Determine the (X, Y) coordinate at the center of the cell enclosing the given text.  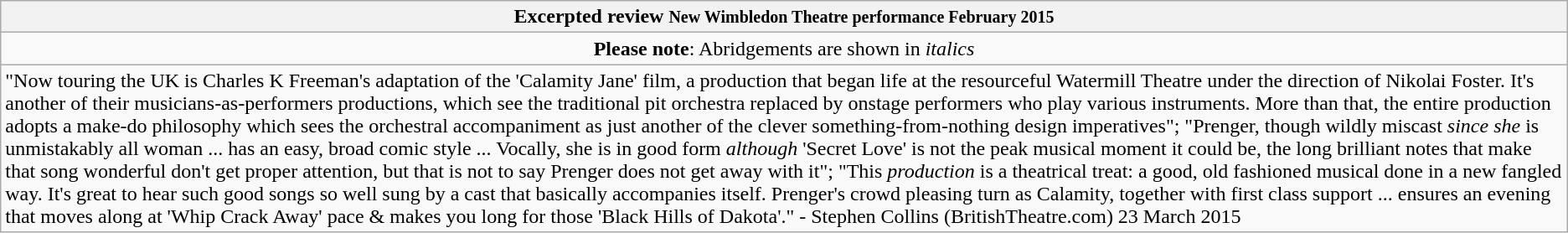
Please note: Abridgements are shown in italics (784, 49)
Excerpted review New Wimbledon Theatre performance February 2015 (784, 17)
